Locate the cell with the specified text and output its [X, Y] center coordinate. 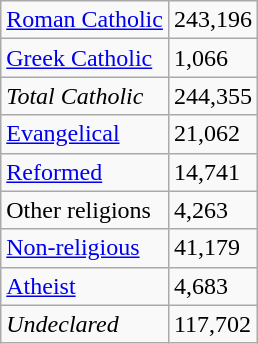
41,179 [212, 248]
Roman Catholic [85, 20]
Other religions [85, 210]
243,196 [212, 20]
117,702 [212, 324]
Total Catholic [85, 96]
4,683 [212, 286]
14,741 [212, 172]
1,066 [212, 58]
Atheist [85, 286]
Non-religious [85, 248]
Reformed [85, 172]
244,355 [212, 96]
Evangelical [85, 134]
21,062 [212, 134]
4,263 [212, 210]
Undeclared [85, 324]
Greek Catholic [85, 58]
